Detect which cell encompasses the target text, then output its [X, Y] center coordinate. 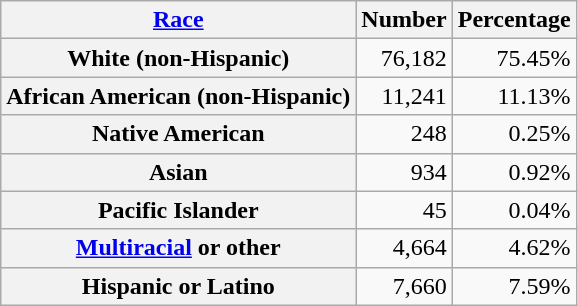
Percentage [514, 20]
Hispanic or Latino [178, 286]
45 [404, 210]
Number [404, 20]
7.59% [514, 286]
11.13% [514, 96]
White (non-Hispanic) [178, 58]
0.92% [514, 172]
Pacific Islander [178, 210]
248 [404, 134]
Race [178, 20]
75.45% [514, 58]
7,660 [404, 286]
African American (non-Hispanic) [178, 96]
Multiracial or other [178, 248]
Native American [178, 134]
0.25% [514, 134]
0.04% [514, 210]
4.62% [514, 248]
934 [404, 172]
76,182 [404, 58]
11,241 [404, 96]
4,664 [404, 248]
Asian [178, 172]
